Capture the cell that displays the provided text and extract its (x, y) central coordinate. 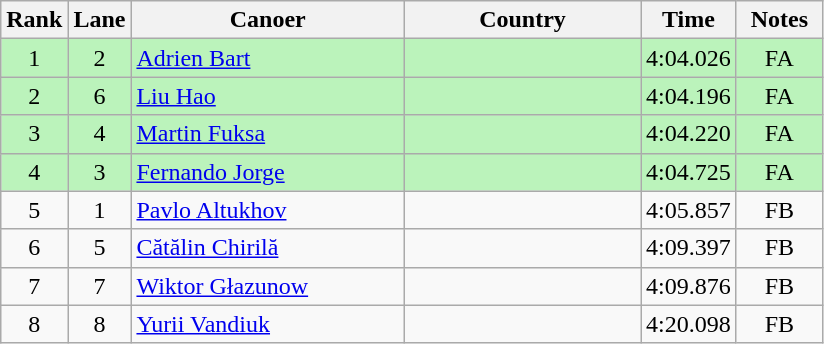
Pavlo Altukhov (268, 210)
4:05.857 (689, 210)
Martin Fuksa (268, 134)
4:04.220 (689, 134)
Country (522, 20)
Liu Hao (268, 96)
Time (689, 20)
4:04.026 (689, 58)
Wiktor Głazunow (268, 286)
Adrien Bart (268, 58)
Rank (34, 20)
4:04.725 (689, 172)
Lane (100, 20)
4:04.196 (689, 96)
Cătălin Chirilă (268, 248)
4:09.876 (689, 286)
Fernando Jorge (268, 172)
Canoer (268, 20)
Notes (779, 20)
4:20.098 (689, 324)
4:09.397 (689, 248)
Yurii Vandiuk (268, 324)
